From the cell containing the given text, extract its center point as (X, Y) coordinate. 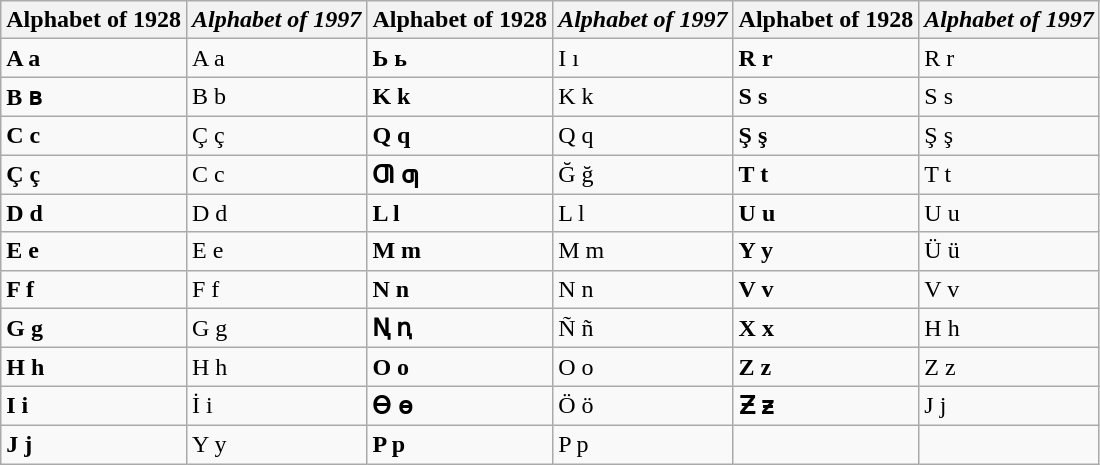
Ɵ ɵ (460, 406)
Ꞑ ꞑ (460, 328)
I ı (643, 58)
Ğ ğ (643, 174)
Ñ ñ (643, 328)
Ƶ ƶ (826, 406)
Ü ü (1009, 251)
B ʙ (94, 97)
Ƣ ƣ (460, 174)
I i (94, 406)
X x (826, 328)
Ь ь (460, 58)
İ i (276, 406)
B b (276, 97)
Ö ö (643, 406)
